Return (X, Y) of the center of cell containing provided text 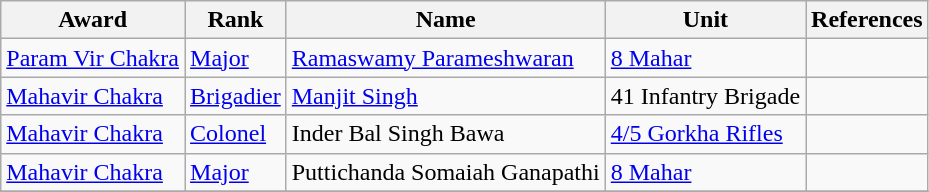
Award (93, 20)
Ramaswamy Parameshwaran (446, 58)
Colonel (236, 134)
Inder Bal Singh Bawa (446, 134)
Rank (236, 20)
Name (446, 20)
Unit (705, 20)
Param Vir Chakra (93, 58)
Manjit Singh (446, 96)
Puttichanda Somaiah Ganapathi (446, 172)
4/5 Gorkha Rifles (705, 134)
41 Infantry Brigade (705, 96)
References (868, 20)
Brigadier (236, 96)
